Identify which cell holds the provided text, then report its (X, Y) central coordinate. 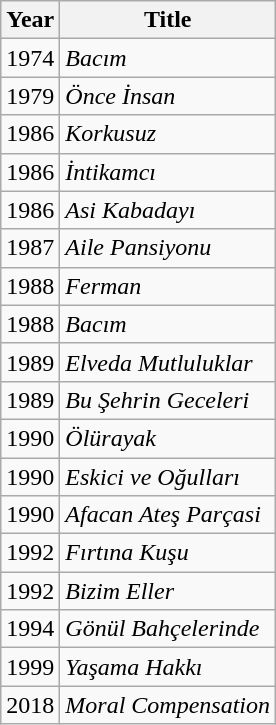
Ölürayak (168, 438)
1979 (30, 96)
İntikamcı (168, 172)
Korkusuz (168, 134)
Elveda Mutluluklar (168, 362)
Bu Şehrin Geceleri (168, 400)
2018 (30, 705)
1994 (30, 629)
Yaşama Hakkı (168, 667)
Önce İnsan (168, 96)
1974 (30, 58)
1987 (30, 248)
Gönül Bahçelerinde (168, 629)
Eskici ve Oğulları (168, 477)
Year (30, 20)
Fırtına Kuşu (168, 553)
Asi Kabadayı (168, 210)
Afacan Ateş Parçasi (168, 515)
Aile Pansiyonu (168, 248)
Ferman (168, 286)
Title (168, 20)
1999 (30, 667)
Bizim Eller (168, 591)
Moral Compensation (168, 705)
